Extract the [X, Y] coordinate from the center of the cell holding the provided text.  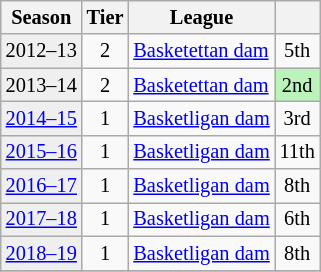
2018–19 [42, 253]
6th [298, 219]
2nd [298, 85]
2017–18 [42, 219]
2015–16 [42, 152]
2013–14 [42, 85]
2014–15 [42, 118]
11th [298, 152]
2016–17 [42, 186]
3rd [298, 118]
League [201, 17]
2012–13 [42, 51]
Season [42, 17]
5th [298, 51]
Tier [106, 17]
